For the text-containing cell, return its midpoint in (x, y) coordinate format. 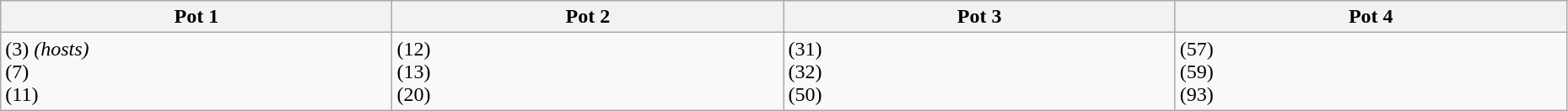
(57) (59) (93) (1371, 71)
Pot 2 (588, 17)
(12) (13) (20) (588, 71)
(3) (hosts) (7) (11) (197, 71)
Pot 3 (979, 17)
(31) (32) (50) (979, 71)
Pot 4 (1371, 17)
Pot 1 (197, 17)
